For the text-containing cell, return its midpoint in (x, y) coordinate format. 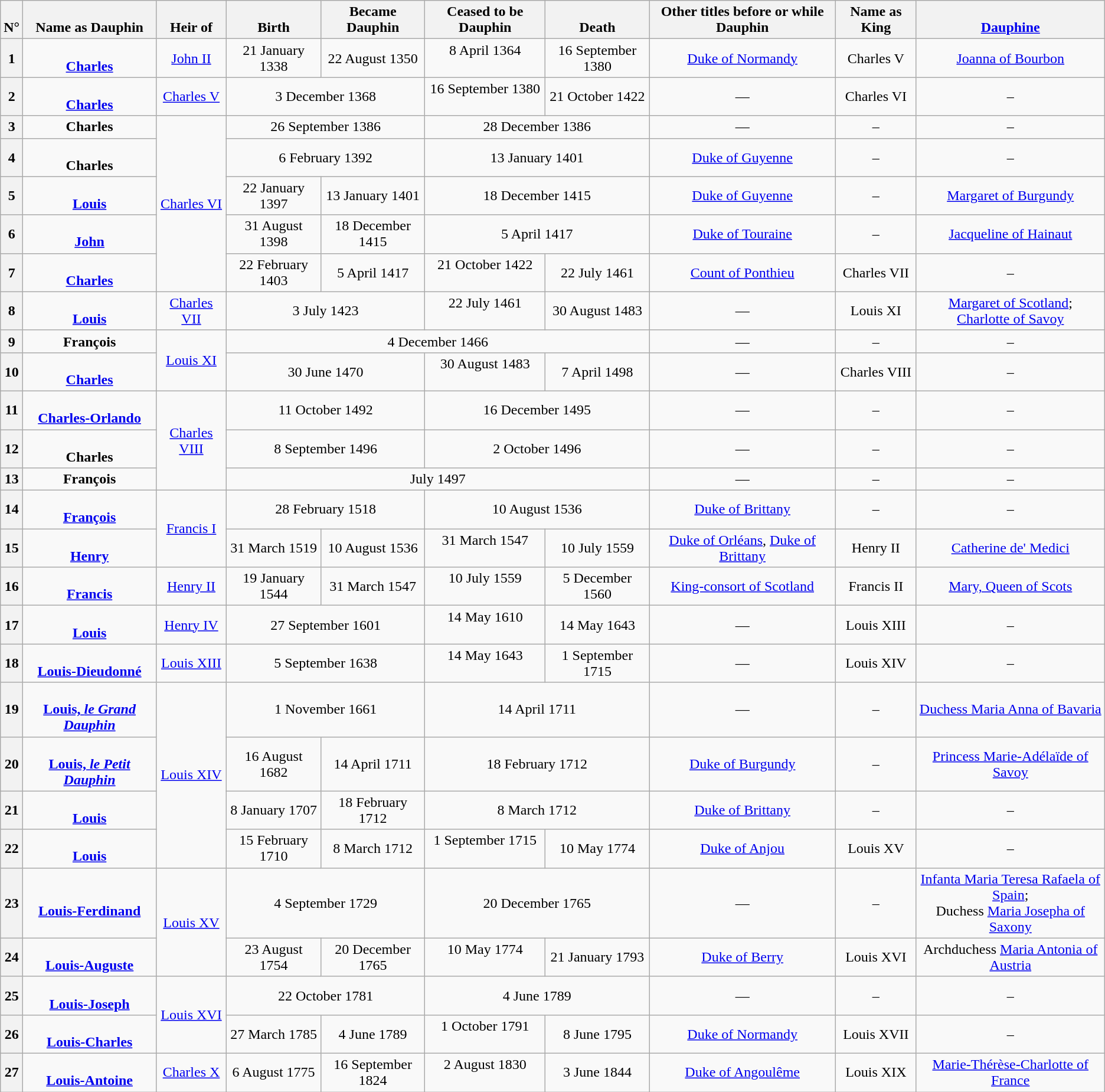
Mary, Queen of Scots (1011, 587)
Louis-Charles (90, 1034)
5 (12, 196)
28 February 1518 (326, 510)
Duke of Burgundy (743, 764)
14 May 1610 (485, 625)
Louis, le Grand Dauphin (90, 710)
26 September 1386 (326, 127)
15 (12, 548)
22 February 1403 (274, 273)
22 October 1781 (326, 995)
28 December 1386 (537, 127)
Name as Dauphin (90, 20)
Louis-Antoine (90, 1072)
Louis XVII (876, 1034)
8 September 1496 (326, 449)
5 September 1638 (326, 663)
26 (12, 1034)
Infanta Maria Teresa Rafaela of Spain;Duchess Maria Josepha of Saxony (1011, 903)
16 (12, 587)
2 (12, 97)
3 December 1368 (326, 97)
Became Dauphin (373, 20)
Heir of (191, 20)
3 June 1844 (597, 1072)
4 December 1466 (438, 341)
King-consort of Scotland (743, 587)
Ceased to be Dauphin (485, 20)
Duchess Maria Anna of Bavaria (1011, 710)
John II (191, 58)
5 December 1560 (597, 587)
16 December 1495 (537, 410)
21 January 1338 (274, 58)
Margaret of Scotland;Charlotte of Savoy (1011, 310)
4 September 1729 (326, 903)
Charles X (191, 1072)
30 June 1470 (326, 372)
Louis, le Petit Dauphin (90, 764)
Louis-Auguste (90, 957)
8 April 1364 (485, 58)
Marie-Thérèse-Charlotte of France (1011, 1072)
11 (12, 410)
Louis XIX (876, 1072)
22 January 1397 (274, 196)
Francis II (876, 587)
Dauphine (1011, 20)
2 August 1830 (485, 1072)
Duke of Orléans, Duke of Brittany (743, 548)
12 (12, 449)
Francis I (191, 529)
Louis-Dieudonné (90, 663)
Name as King (876, 20)
6 (12, 234)
Louis-Joseph (90, 995)
2 October 1496 (537, 449)
Duke of Anjou (743, 849)
23 (12, 903)
22 August 1350 (373, 58)
19 January 1544 (274, 587)
Louis-Ferdinand (90, 903)
John (90, 234)
20 (12, 764)
11 October 1492 (326, 410)
24 (12, 957)
18 (12, 663)
25 (12, 995)
8 January 1707 (274, 810)
Henry IV (191, 625)
Duke of Berry (743, 957)
17 (12, 625)
9 (12, 341)
Francis (90, 587)
July 1497 (438, 479)
27 (12, 1072)
Catherine de' Medici (1011, 548)
13 (12, 479)
22 (12, 849)
Joanna of Bourbon (1011, 58)
Death (597, 20)
7 (12, 273)
Jacqueline of Hainaut (1011, 234)
Birth (274, 20)
1 November 1661 (326, 710)
16 September 1824 (373, 1072)
N° (12, 20)
1 October 1791 (485, 1034)
3 July 1423 (326, 310)
Henry (90, 548)
Charles-Orlando (90, 410)
8 (12, 310)
31 August 1398 (274, 234)
16 August 1682 (274, 764)
10 (12, 372)
Duke of Touraine (743, 234)
21 (12, 810)
7 April 1498 (597, 372)
Count of Ponthieu (743, 273)
3 (12, 127)
19 (12, 710)
Archduchess Maria Antonia of Austria (1011, 957)
21 January 1793 (597, 957)
27 September 1601 (326, 625)
Margaret of Burgundy (1011, 196)
14 (12, 510)
31 March 1519 (274, 548)
6 August 1775 (274, 1072)
Princess Marie-Adélaïde of Savoy (1011, 764)
Other titles before or while Dauphin (743, 20)
6 February 1392 (326, 157)
27 March 1785 (274, 1034)
8 June 1795 (597, 1034)
15 February 1710 (274, 849)
1 (12, 58)
23 August 1754 (274, 957)
4 (12, 157)
Duke of Angoulême (743, 1072)
